Detect which cell encompasses the target text, then output its (x, y) center coordinate. 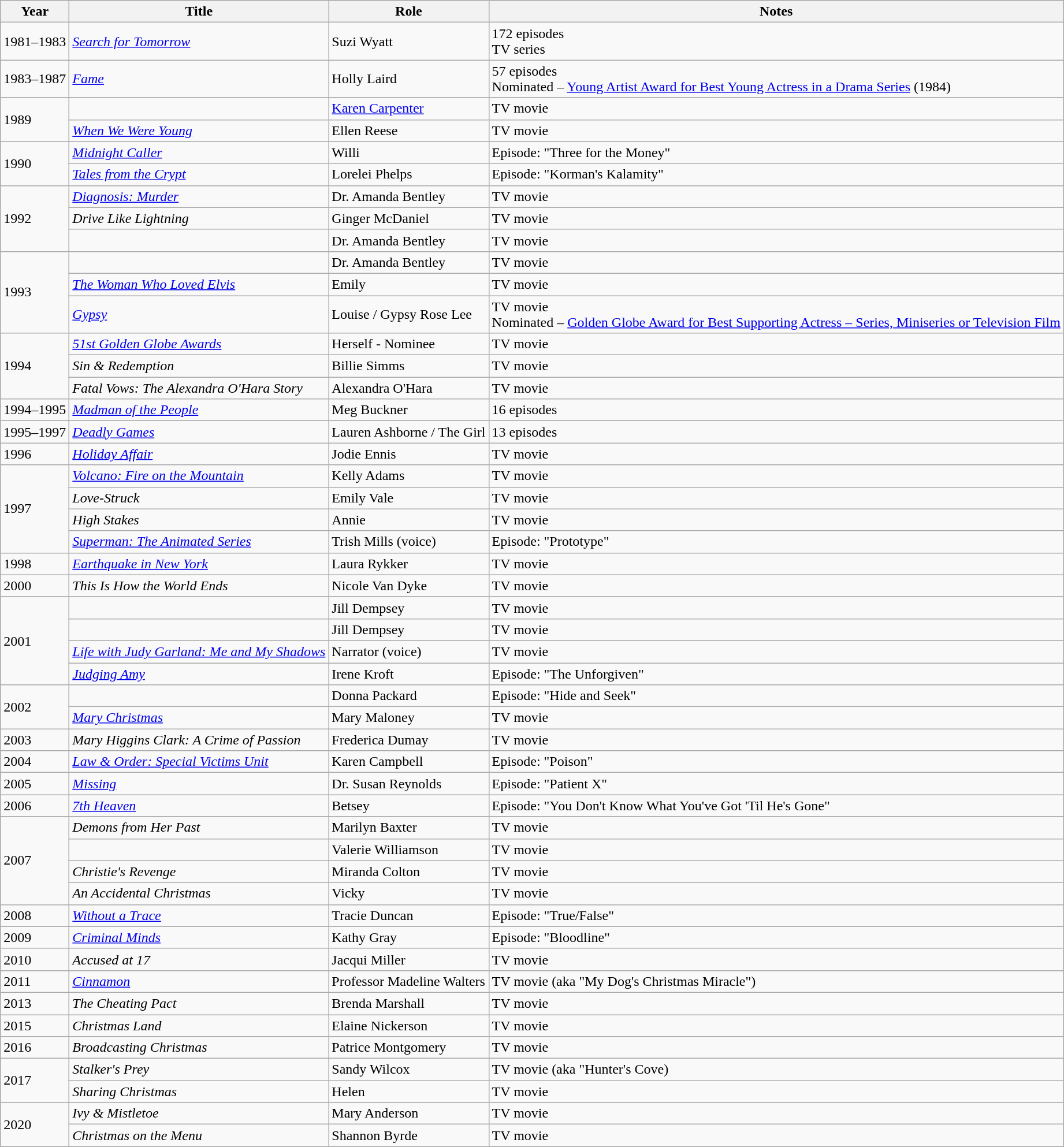
Vicky (409, 893)
Annie (409, 520)
Drive Like Lightning (199, 218)
Dr. Susan Reynolds (409, 784)
Sandy Wilcox (409, 1070)
Episode: "Prototype" (776, 542)
Mary Higgins Clark: A Crime of Passion (199, 740)
Christmas on the Menu (199, 1135)
The Cheating Pact (199, 1003)
Madman of the People (199, 410)
Louise / Gypsy Rose Lee (409, 314)
2020 (35, 1124)
Nicole Van Dyke (409, 586)
Love-Struck (199, 498)
1993 (35, 292)
Karen Carpenter (409, 109)
Cinnamon (199, 981)
1996 (35, 454)
Kathy Gray (409, 937)
Mary Maloney (409, 718)
1994–1995 (35, 410)
Ellen Reese (409, 131)
Willi (409, 152)
2000 (35, 586)
Miranda Colton (409, 872)
Holiday Affair (199, 454)
Earthquake in New York (199, 564)
7th Heaven (199, 806)
Holly Laird (409, 79)
Stalker's Prey (199, 1070)
Helen (409, 1092)
Title (199, 12)
Episode: "True/False" (776, 915)
Episode: "Bloodline" (776, 937)
Volcano: Fire on the Mountain (199, 476)
Without a Trace (199, 915)
2013 (35, 1003)
TV movie (aka "My Dog's Christmas Miracle") (776, 981)
2001 (35, 640)
13 episodes (776, 432)
The Woman Who Loved Elvis (199, 284)
2011 (35, 981)
1983–1987 (35, 79)
Lauren Ashborne / The Girl (409, 432)
Accused at 17 (199, 959)
Fatal Vows: The Alexandra O'Hara Story (199, 388)
2002 (35, 707)
2003 (35, 740)
Episode: "You Don't Know What You've Got 'Til He's Gone" (776, 806)
Billie Simms (409, 366)
1981–1983 (35, 42)
Tracie Duncan (409, 915)
Laura Rykker (409, 564)
1995–1997 (35, 432)
Episode: "Patient X" (776, 784)
Kelly Adams (409, 476)
Narrator (voice) (409, 651)
Frederica Dumay (409, 740)
Donna Packard (409, 696)
Episode: "Korman's Kalamity" (776, 174)
Episode: "Hide and Seek" (776, 696)
2017 (35, 1081)
Life with Judy Garland: Me and My Shadows (199, 651)
This Is How the World Ends (199, 586)
Criminal Minds (199, 937)
Brenda Marshall (409, 1003)
An Accidental Christmas (199, 893)
Emily Vale (409, 498)
Patrice Montgomery (409, 1048)
Lorelei Phelps (409, 174)
Sin & Redemption (199, 366)
Valerie Williamson (409, 850)
Notes (776, 12)
Karen Campbell (409, 762)
2015 (35, 1025)
2010 (35, 959)
Judging Amy (199, 674)
High Stakes (199, 520)
2008 (35, 915)
Christmas Land (199, 1025)
Gypsy (199, 314)
172 episodesTV series (776, 42)
Demons from Her Past (199, 828)
Marilyn Baxter (409, 828)
1998 (35, 564)
Professor Madeline Walters (409, 981)
Search for Tomorrow (199, 42)
Alexandra O'Hara (409, 388)
Jodie Ennis (409, 454)
Sharing Christmas (199, 1092)
Ivy & Mistletoe (199, 1114)
2007 (35, 861)
Shannon Byrde (409, 1135)
Broadcasting Christmas (199, 1048)
Episode: "Three for the Money" (776, 152)
Irene Kroft (409, 674)
Meg Buckner (409, 410)
2006 (35, 806)
1992 (35, 218)
Fame (199, 79)
57 episodesNominated – Young Artist Award for Best Young Actress in a Drama Series (1984) (776, 79)
Diagnosis: Murder (199, 196)
Mary Christmas (199, 718)
Betsey (409, 806)
2009 (35, 937)
Mary Anderson (409, 1114)
TV movie (aka "Hunter's Cove) (776, 1070)
Deadly Games (199, 432)
Herself - Nominee (409, 344)
1990 (35, 163)
Superman: The Animated Series (199, 542)
1989 (35, 120)
Emily (409, 284)
2016 (35, 1048)
TV movieNominated – Golden Globe Award for Best Supporting Actress – Series, Miniseries or Television Film (776, 314)
1997 (35, 509)
Year (35, 12)
2005 (35, 784)
Episode: "The Unforgiven" (776, 674)
Trish Mills (voice) (409, 542)
Suzi Wyatt (409, 42)
Law & Order: Special Victims Unit (199, 762)
Jacqui Miller (409, 959)
Missing (199, 784)
1994 (35, 366)
16 episodes (776, 410)
51st Golden Globe Awards (199, 344)
2004 (35, 762)
Elaine Nickerson (409, 1025)
Midnight Caller (199, 152)
Role (409, 12)
Tales from the Crypt (199, 174)
Episode: "Poison" (776, 762)
Christie's Revenge (199, 872)
Ginger McDaniel (409, 218)
When We Were Young (199, 131)
